Identify which cell holds the provided text, then report its [x, y] central coordinate. 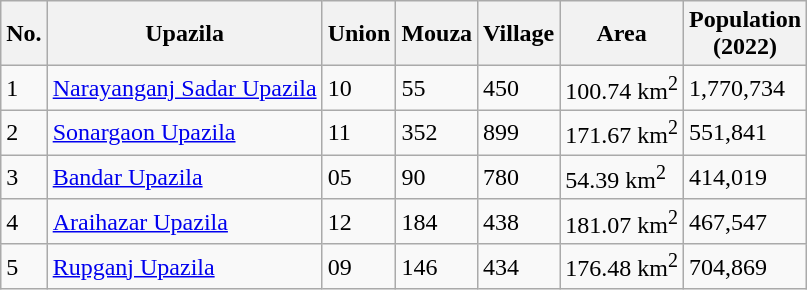
No. [24, 34]
352 [437, 132]
09 [359, 266]
12 [359, 222]
434 [519, 266]
467,547 [746, 222]
10 [359, 88]
5 [24, 266]
54.39 km2 [622, 178]
551,841 [746, 132]
181.07 km2 [622, 222]
11 [359, 132]
146 [437, 266]
450 [519, 88]
438 [519, 222]
Bandar Upazila [184, 178]
Araihazar Upazila [184, 222]
Upazila [184, 34]
Narayanganj Sadar Upazila [184, 88]
05 [359, 178]
4 [24, 222]
Population(2022) [746, 34]
3 [24, 178]
414,019 [746, 178]
171.67 km2 [622, 132]
899 [519, 132]
Village [519, 34]
1,770,734 [746, 88]
704,869 [746, 266]
Area [622, 34]
Sonargaon Upazila [184, 132]
100.74 km2 [622, 88]
780 [519, 178]
Rupganj Upazila [184, 266]
Union [359, 34]
90 [437, 178]
184 [437, 222]
Mouza [437, 34]
176.48 km2 [622, 266]
55 [437, 88]
2 [24, 132]
1 [24, 88]
